Scan for the cell matching the given text and deliver its [X, Y] coordinate at center. 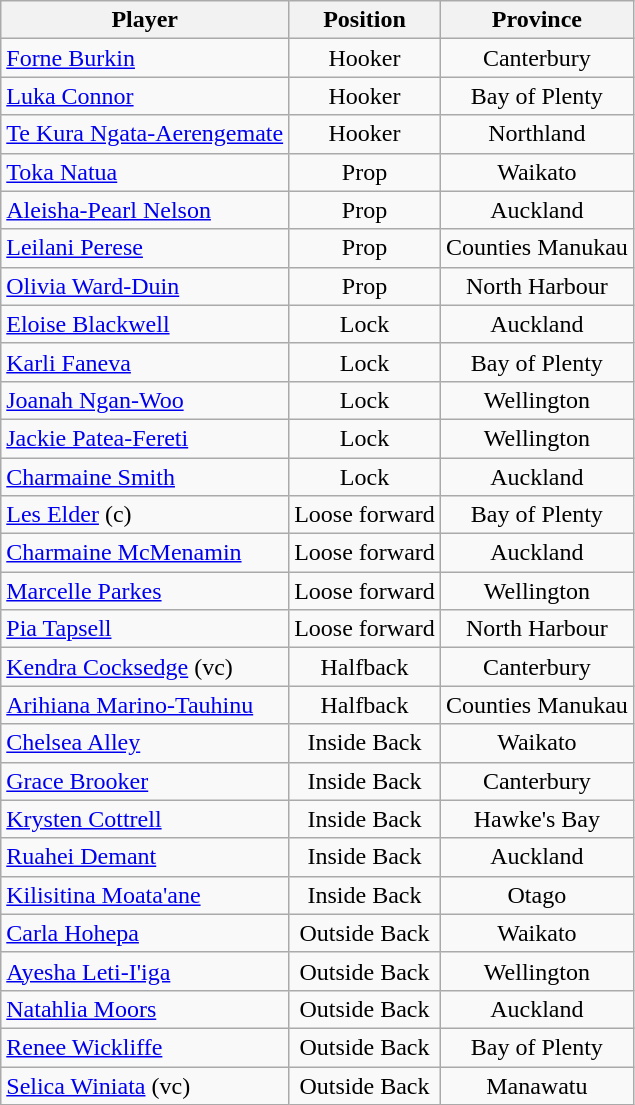
Joanah Ngan-Woo [145, 400]
Otago [536, 895]
Player [145, 20]
Northland [536, 134]
Kilisitina Moata'ane [145, 895]
Luka Connor [145, 96]
Charmaine Smith [145, 477]
Karli Faneva [145, 362]
Hawke's Bay [536, 819]
Selica Winiata (vc) [145, 1085]
Marcelle Parkes [145, 591]
Ruahei Demant [145, 857]
Ayesha Leti-I'iga [145, 971]
Aleisha-Pearl Nelson [145, 210]
Les Elder (c) [145, 515]
Kendra Cocksedge (vc) [145, 667]
Carla Hohepa [145, 933]
Olivia Ward-Duin [145, 286]
Pia Tapsell [145, 629]
Manawatu [536, 1085]
Chelsea Alley [145, 743]
Toka Natua [145, 172]
Arihiana Marino-Tauhinu [145, 705]
Leilani Perese [145, 248]
Position [365, 20]
Natahlia Moors [145, 1009]
Forne Burkin [145, 58]
Charmaine McMenamin [145, 553]
Renee Wickliffe [145, 1047]
Jackie Patea-Fereti [145, 438]
Te Kura Ngata-Aerengemate [145, 134]
Grace Brooker [145, 781]
Krysten Cottrell [145, 819]
Eloise Blackwell [145, 324]
Province [536, 20]
